Output the (x, y) coordinate of the center of the cell containing the given text.  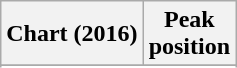
Chart (2016) (72, 34)
Peak position (189, 34)
